Output the (x, y) coordinate of the center of the cell containing the given text.  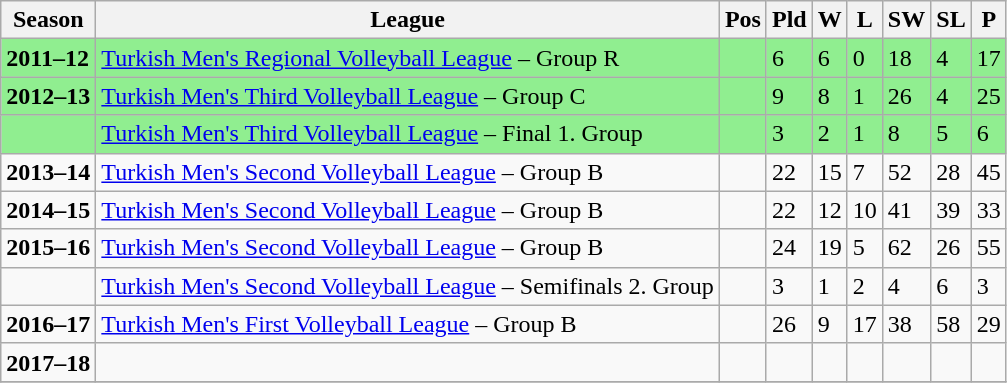
24 (789, 248)
52 (906, 172)
0 (864, 58)
18 (906, 58)
Turkish Men's First Volleyball League – Group B (408, 324)
58 (951, 324)
45 (988, 172)
Turkish Men's Second Volleyball League – Semifinals 2. Group (408, 286)
19 (830, 248)
Season (48, 20)
2013–14 (48, 172)
2017–18 (48, 362)
2014–15 (48, 210)
Turkish Men's Third Volleyball League – Group C (408, 96)
W (830, 20)
Turkish Men's Regional Volleyball League – Group R (408, 58)
10 (864, 210)
12 (830, 210)
41 (906, 210)
33 (988, 210)
2016–17 (48, 324)
55 (988, 248)
7 (864, 172)
39 (951, 210)
Pld (789, 20)
P (988, 20)
2015–16 (48, 248)
SW (906, 20)
15 (830, 172)
L (864, 20)
2012–13 (48, 96)
29 (988, 324)
Turkish Men's Third Volleyball League – Final 1. Group (408, 134)
38 (906, 324)
25 (988, 96)
28 (951, 172)
2011–12 (48, 58)
Pos (742, 20)
SL (951, 20)
League (408, 20)
62 (906, 248)
